Return [X, Y] of the center of cell containing provided text 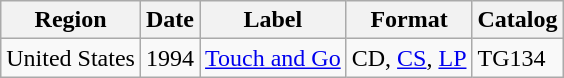
Label [274, 20]
CD, CS, LP [409, 58]
Date [170, 20]
United States [71, 58]
1994 [170, 58]
Touch and Go [274, 58]
Catalog [518, 20]
Format [409, 20]
Region [71, 20]
TG134 [518, 58]
